From the cell containing the given text, extract its center point as (x, y) coordinate. 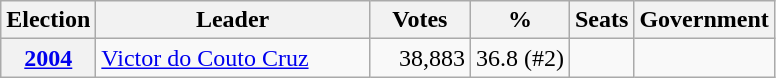
Government (704, 20)
Leader (233, 20)
Votes (420, 20)
38,883 (420, 58)
36.8 (#2) (520, 58)
Election (48, 20)
2004 (48, 58)
% (520, 20)
Victor do Couto Cruz (233, 58)
Seats (601, 20)
